Extract the (x, y) coordinate from the center of the cell holding the provided text.  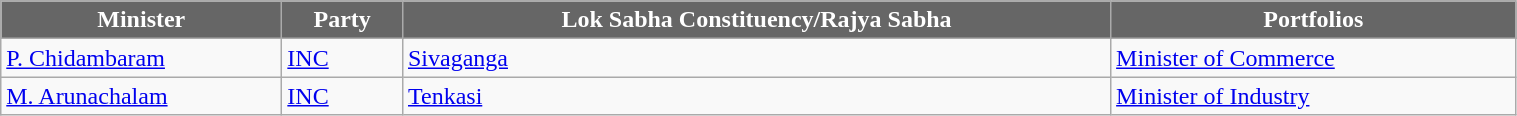
M. Arunachalam (142, 96)
Minister of Industry (1314, 96)
P. Chidambaram (142, 58)
Sivaganga (756, 58)
Tenkasi (756, 96)
Minister (142, 20)
Party (342, 20)
Lok Sabha Constituency/Rajya Sabha (756, 20)
Portfolios (1314, 20)
Minister of Commerce (1314, 58)
